Scan for the cell matching the given text and deliver its (x, y) coordinate at center. 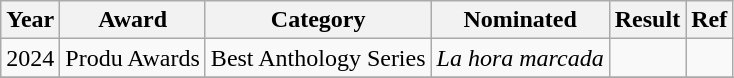
Produ Awards (133, 58)
2024 (30, 58)
Ref (710, 20)
La hora marcada (520, 58)
Best Anthology Series (318, 58)
Category (318, 20)
Result (647, 20)
Nominated (520, 20)
Year (30, 20)
Award (133, 20)
